For the text-containing cell, return its midpoint in (X, Y) coordinate format. 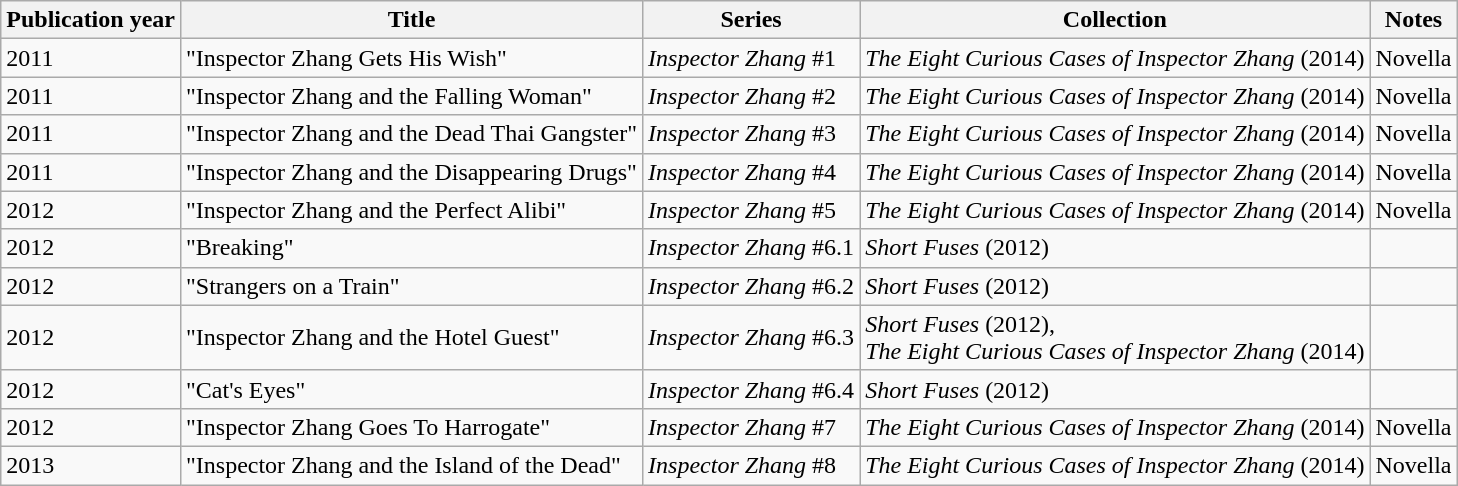
"Inspector Zhang and the Disappearing Drugs" (411, 172)
"Strangers on a Train" (411, 286)
Inspector Zhang #6.1 (752, 248)
Inspector Zhang #3 (752, 134)
Inspector Zhang #1 (752, 58)
Collection (1115, 20)
Inspector Zhang #6.2 (752, 286)
Inspector Zhang #6.3 (752, 338)
Title (411, 20)
"Cat's Eyes" (411, 389)
"Inspector Zhang and the Dead Thai Gangster" (411, 134)
Series (752, 20)
"Inspector Zhang Goes To Harrogate" (411, 427)
Short Fuses (2012),The Eight Curious Cases of Inspector Zhang (2014) (1115, 338)
"Inspector Zhang and the Perfect Alibi" (411, 210)
Publication year (91, 20)
"Inspector Zhang and the Island of the Dead" (411, 465)
Inspector Zhang #5 (752, 210)
2013 (91, 465)
Inspector Zhang #8 (752, 465)
"Inspector Zhang Gets His Wish" (411, 58)
"Inspector Zhang and the Falling Woman" (411, 96)
"Inspector Zhang and the Hotel Guest" (411, 338)
"Breaking" (411, 248)
Notes (1414, 20)
Inspector Zhang #6.4 (752, 389)
Inspector Zhang #4 (752, 172)
Inspector Zhang #2 (752, 96)
Inspector Zhang #7 (752, 427)
